For the text-containing cell, return its midpoint in (x, y) coordinate format. 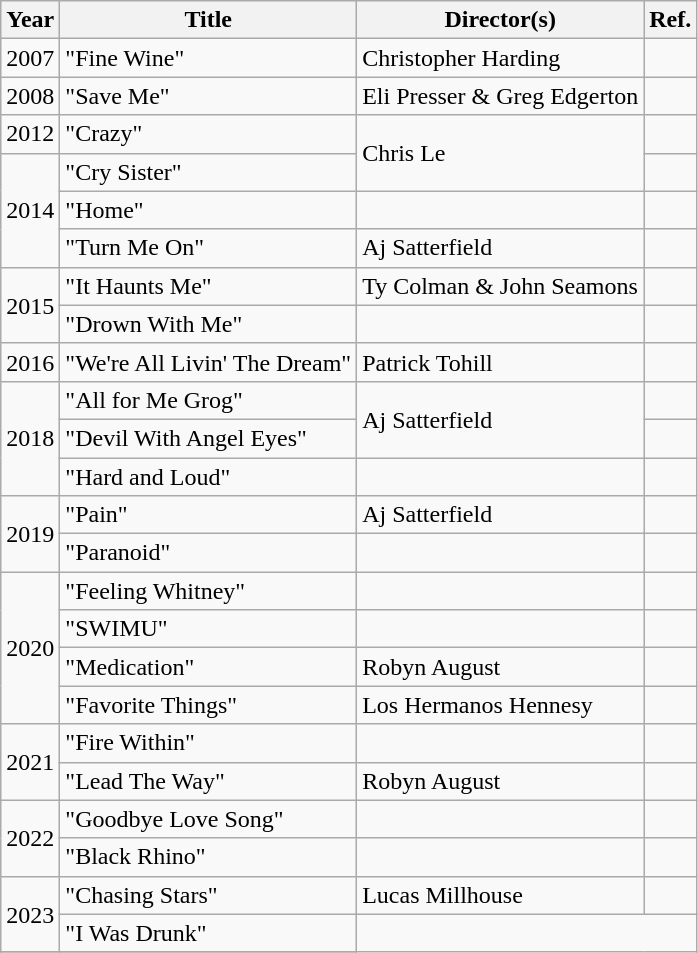
"Crazy" (208, 134)
"Pain" (208, 515)
"Cry Sister" (208, 172)
2008 (30, 96)
"Paranoid" (208, 553)
Ty Colman & John Seamons (500, 286)
"Save Me" (208, 96)
"Hard and Loud" (208, 477)
2023 (30, 914)
2021 (30, 762)
Christopher Harding (500, 58)
"Home" (208, 210)
2014 (30, 210)
"I Was Drunk" (208, 933)
"Fire Within" (208, 743)
2016 (30, 362)
2012 (30, 134)
"Devil With Angel Eyes" (208, 438)
"Chasing Stars" (208, 895)
2020 (30, 648)
"SWIMU" (208, 629)
"Medication" (208, 667)
"Lead The Way" (208, 781)
2007 (30, 58)
"Goodbye Love Song" (208, 819)
"All for Me Grog" (208, 400)
"It Haunts Me" (208, 286)
Year (30, 20)
"Drown With Me" (208, 324)
"Turn Me On" (208, 248)
Director(s) (500, 20)
"We're All Livin' The Dream" (208, 362)
Ref. (670, 20)
2018 (30, 438)
2022 (30, 838)
Lucas Millhouse (500, 895)
Chris Le (500, 153)
"Feeling Whitney" (208, 591)
Los Hermanos Hennesy (500, 705)
Patrick Tohill (500, 362)
Title (208, 20)
"Favorite Things" (208, 705)
"Fine Wine" (208, 58)
2019 (30, 534)
"Black Rhino" (208, 857)
2015 (30, 305)
Eli Presser & Greg Edgerton (500, 96)
